Scan for the cell matching the given text and deliver its [X, Y] coordinate at center. 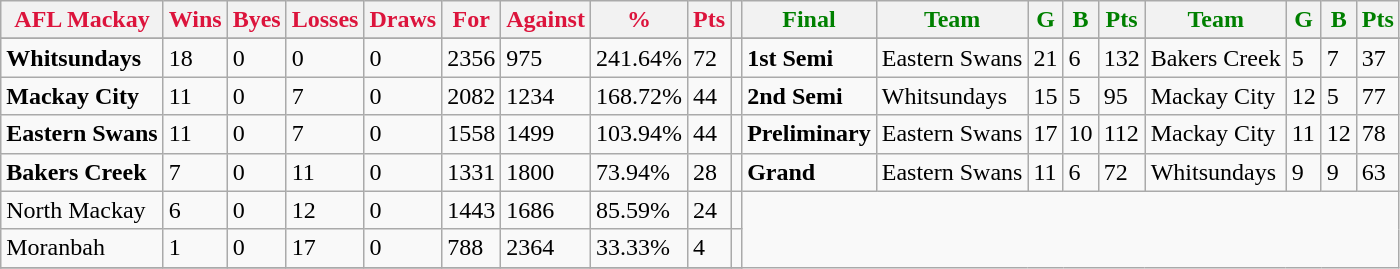
975 [546, 58]
AFL Mackay [82, 20]
Preliminary [810, 134]
95 [1122, 96]
1331 [472, 172]
1443 [472, 210]
% [638, 20]
Byes [256, 20]
33.33% [638, 248]
2nd Semi [810, 96]
1800 [546, 172]
Against [546, 20]
For [472, 20]
Losses [325, 20]
78 [1378, 134]
24 [710, 210]
21 [1046, 58]
1 [195, 248]
Grand [810, 172]
73.94% [638, 172]
Final [810, 20]
2356 [472, 58]
1499 [546, 134]
15 [1046, 96]
1234 [546, 96]
1558 [472, 134]
Wins [195, 20]
North Mackay [82, 210]
132 [1122, 58]
18 [195, 58]
37 [1378, 58]
63 [1378, 172]
Draws [403, 20]
1686 [546, 210]
77 [1378, 96]
103.94% [638, 134]
28 [710, 172]
2364 [546, 248]
241.64% [638, 58]
788 [472, 248]
Moranbah [82, 248]
85.59% [638, 210]
1st Semi [810, 58]
10 [1080, 134]
2082 [472, 96]
4 [710, 248]
168.72% [638, 96]
112 [1122, 134]
